Locate the cell with the specified text and output its (X, Y) center coordinate. 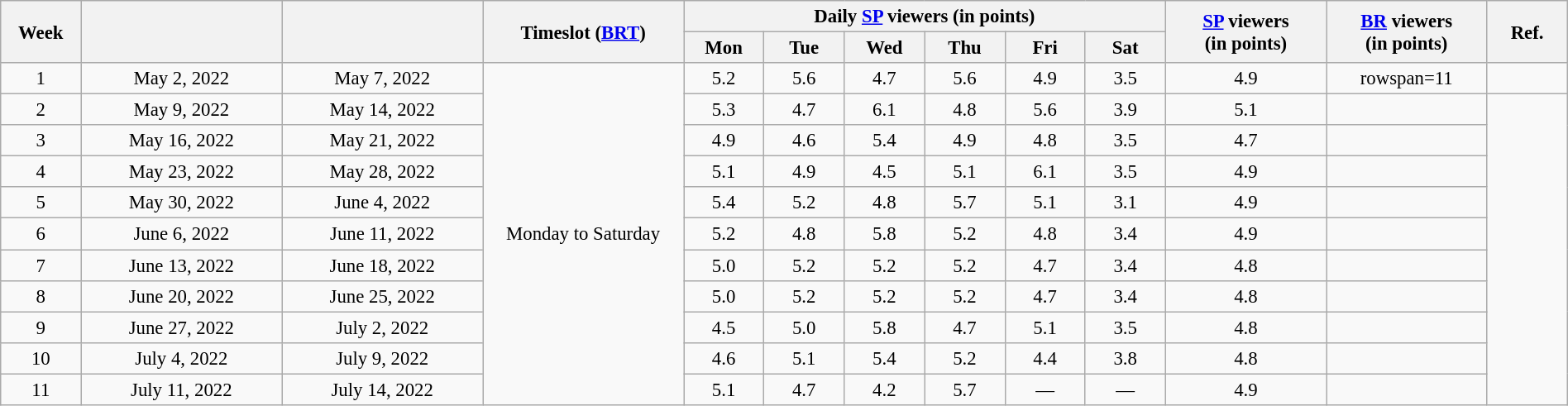
May 30, 2022 (182, 203)
May 9, 2022 (182, 110)
4.2 (885, 389)
July 14, 2022 (382, 389)
May 7, 2022 (382, 79)
Tue (804, 48)
July 2, 2022 (382, 327)
Fri (1045, 48)
June 20, 2022 (182, 296)
rowspan=11 (1407, 79)
5 (41, 203)
June 6, 2022 (182, 234)
SP viewers(in points) (1245, 31)
Monday to Saturday (584, 234)
3 (41, 141)
Week (41, 31)
Ref. (1527, 31)
June 27, 2022 (182, 327)
5.3 (724, 110)
2 (41, 110)
7 (41, 265)
Wed (885, 48)
Thu (964, 48)
May 23, 2022 (182, 172)
10 (41, 358)
July 11, 2022 (182, 389)
4 (41, 172)
3.8 (1125, 358)
July 9, 2022 (382, 358)
May 28, 2022 (382, 172)
June 25, 2022 (382, 296)
9 (41, 327)
July 4, 2022 (182, 358)
June 4, 2022 (382, 203)
6 (41, 234)
June 11, 2022 (382, 234)
Daily SP viewers (in points) (925, 17)
11 (41, 389)
June 13, 2022 (182, 265)
1 (41, 79)
Sat (1125, 48)
Timeslot (BRT) (584, 31)
8 (41, 296)
June 18, 2022 (382, 265)
BR viewers(in points) (1407, 31)
May 2, 2022 (182, 79)
Mon (724, 48)
3.9 (1125, 110)
May 21, 2022 (382, 141)
May 14, 2022 (382, 110)
May 16, 2022 (182, 141)
3.1 (1125, 203)
4.4 (1045, 358)
